Return [X, Y] of the center of cell containing provided text 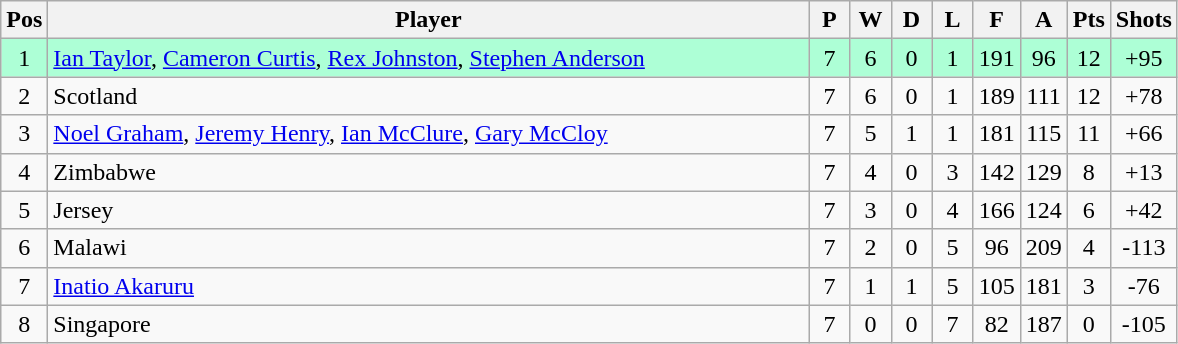
191 [996, 58]
F [996, 20]
+78 [1144, 96]
-105 [1144, 324]
Jersey [428, 210]
A [1044, 20]
11 [1088, 134]
187 [1044, 324]
Zimbabwe [428, 172]
Inatio Akaruru [428, 286]
124 [1044, 210]
142 [996, 172]
105 [996, 286]
129 [1044, 172]
-76 [1144, 286]
Player [428, 20]
D [912, 20]
82 [996, 324]
111 [1044, 96]
209 [1044, 248]
P [830, 20]
+13 [1144, 172]
Ian Taylor, Cameron Curtis, Rex Johnston, Stephen Anderson [428, 58]
Pts [1088, 20]
L [952, 20]
Singapore [428, 324]
-113 [1144, 248]
Shots [1144, 20]
115 [1044, 134]
+66 [1144, 134]
Scotland [428, 96]
W [870, 20]
189 [996, 96]
166 [996, 210]
+95 [1144, 58]
Pos [24, 20]
Malawi [428, 248]
+42 [1144, 210]
Noel Graham, Jeremy Henry, Ian McClure, Gary McCloy [428, 134]
